Pinpoint the cell where the given text exists, returning its [x, y] midpoint coordinate. 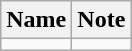
Note [102, 20]
Name [36, 20]
